Extract the (x, y) coordinate from the center of the cell holding the provided text.  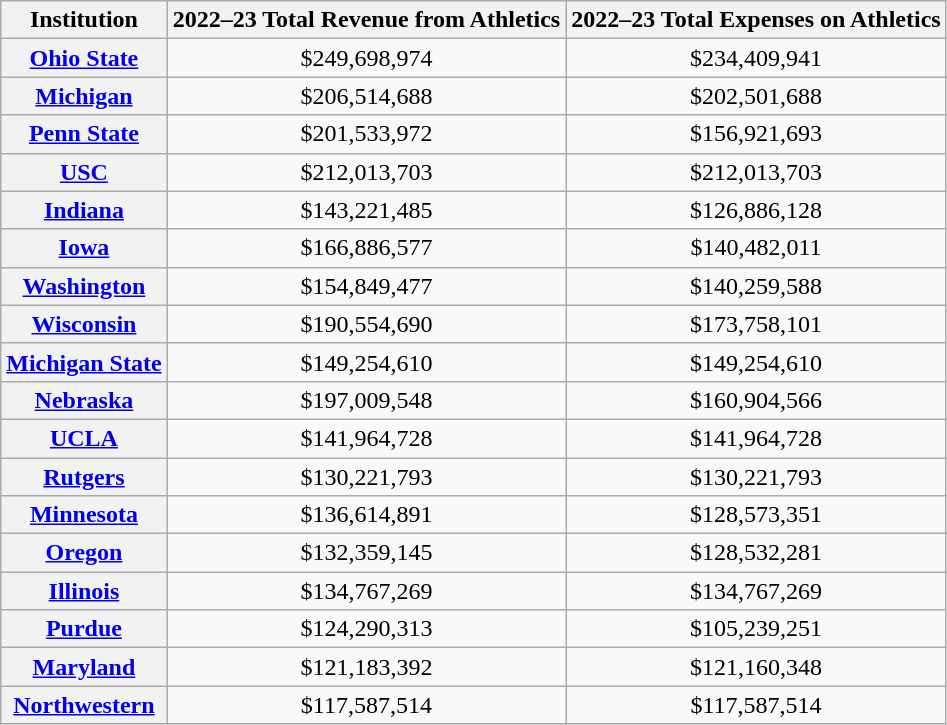
Nebraska (84, 400)
$206,514,688 (366, 96)
$201,533,972 (366, 134)
$234,409,941 (756, 58)
$121,160,348 (756, 667)
Purdue (84, 629)
Washington (84, 286)
Illinois (84, 591)
Michigan (84, 96)
Institution (84, 20)
Michigan State (84, 362)
$160,904,566 (756, 400)
$126,886,128 (756, 210)
$143,221,485 (366, 210)
Oregon (84, 553)
$105,239,251 (756, 629)
Ohio State (84, 58)
$136,614,891 (366, 515)
Iowa (84, 248)
Northwestern (84, 705)
UCLA (84, 438)
$249,698,974 (366, 58)
$132,359,145 (366, 553)
Indiana (84, 210)
$128,532,281 (756, 553)
Penn State (84, 134)
Maryland (84, 667)
$202,501,688 (756, 96)
$140,259,588 (756, 286)
Wisconsin (84, 324)
$156,921,693 (756, 134)
$154,849,477 (366, 286)
2022–23 Total Revenue from Athletics (366, 20)
USC (84, 172)
Minnesota (84, 515)
$197,009,548 (366, 400)
$121,183,392 (366, 667)
$173,758,101 (756, 324)
$140,482,011 (756, 248)
$124,290,313 (366, 629)
2022–23 Total Expenses on Athletics (756, 20)
$128,573,351 (756, 515)
Rutgers (84, 477)
$190,554,690 (366, 324)
$166,886,577 (366, 248)
